Capture the cell that displays the provided text and extract its [X, Y] central coordinate. 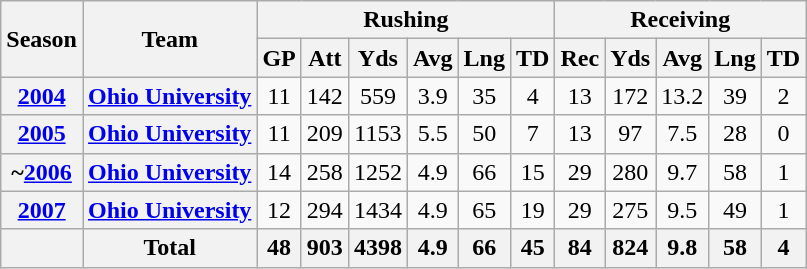
65 [484, 210]
45 [532, 248]
28 [735, 134]
13.2 [682, 96]
280 [630, 172]
48 [279, 248]
2004 [42, 96]
Att [324, 58]
84 [580, 248]
1153 [378, 134]
275 [630, 210]
559 [378, 96]
7.5 [682, 134]
1434 [378, 210]
1252 [378, 172]
Team [169, 39]
3.9 [432, 96]
7 [532, 134]
258 [324, 172]
9.8 [682, 248]
Total [169, 248]
172 [630, 96]
GP [279, 58]
824 [630, 248]
903 [324, 248]
15 [532, 172]
2 [783, 96]
2005 [42, 134]
Receiving [680, 20]
4398 [378, 248]
2007 [42, 210]
142 [324, 96]
~2006 [42, 172]
Rushing [406, 20]
Rec [580, 58]
0 [783, 134]
50 [484, 134]
Season [42, 39]
294 [324, 210]
49 [735, 210]
14 [279, 172]
12 [279, 210]
5.5 [432, 134]
35 [484, 96]
19 [532, 210]
9.5 [682, 210]
9.7 [682, 172]
209 [324, 134]
97 [630, 134]
39 [735, 96]
